Return (X, Y) of the center of cell containing provided text 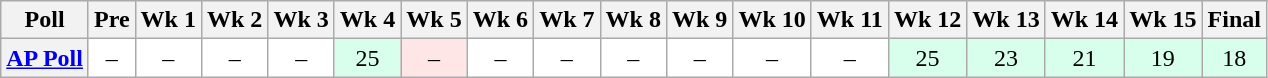
Wk 12 (927, 20)
Wk 13 (1006, 20)
Wk 4 (367, 20)
23 (1006, 58)
Wk 5 (434, 20)
Wk 6 (500, 20)
Wk 10 (772, 20)
Wk 9 (699, 20)
Wk 3 (301, 20)
19 (1163, 58)
Final (1234, 20)
Poll (45, 20)
Wk 15 (1163, 20)
AP Poll (45, 58)
18 (1234, 58)
Wk 7 (567, 20)
Wk 14 (1084, 20)
Wk 1 (168, 20)
Wk 11 (850, 20)
21 (1084, 58)
Pre (112, 20)
Wk 2 (234, 20)
Wk 8 (633, 20)
